Pinpoint the cell where the given text exists, returning its [x, y] midpoint coordinate. 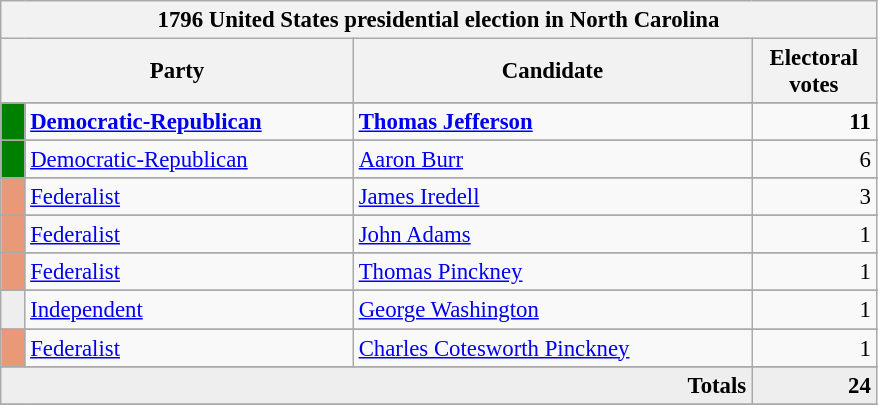
James Iredell [552, 197]
Candidate [552, 72]
Independent [189, 310]
Aaron Burr [552, 160]
John Adams [552, 235]
Totals [376, 385]
Thomas Pinckney [552, 273]
3 [814, 197]
1796 United States presidential election in North Carolina [438, 20]
Party [178, 72]
6 [814, 160]
George Washington [552, 310]
24 [814, 385]
Charles Cotesworth Pinckney [552, 348]
11 [814, 122]
Thomas Jefferson [552, 122]
Electoral votes [814, 72]
